Locate the cell with the specified text and output its [x, y] center coordinate. 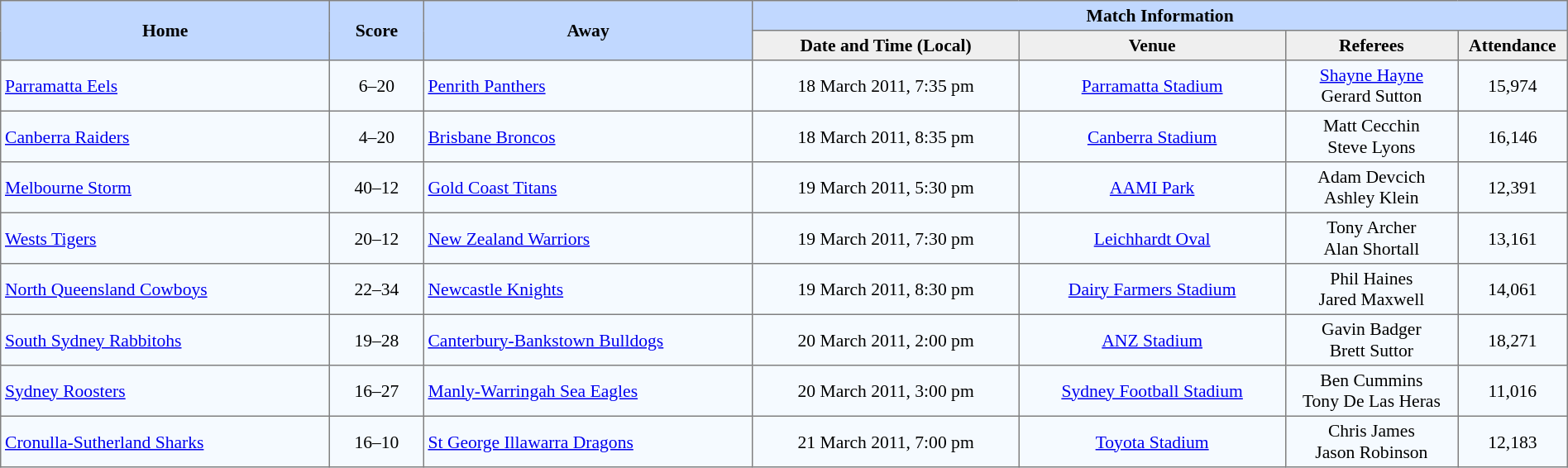
Score [377, 31]
22–34 [377, 289]
Penrith Panthers [588, 86]
Match Information [1159, 16]
6–20 [377, 86]
18 March 2011, 7:35 pm [886, 86]
Tony ArcherAlan Shortall [1371, 238]
South Sydney Rabbitohs [165, 340]
Canberra Raiders [165, 136]
Dairy Farmers Stadium [1152, 289]
Matt CecchinSteve Lyons [1371, 136]
12,391 [1513, 188]
ANZ Stadium [1152, 340]
Parramatta Stadium [1152, 86]
20 March 2011, 2:00 pm [886, 340]
Venue [1152, 45]
Leichhardt Oval [1152, 238]
18 March 2011, 8:35 pm [886, 136]
Wests Tigers [165, 238]
Referees [1371, 45]
19 March 2011, 8:30 pm [886, 289]
16–10 [377, 442]
19 March 2011, 5:30 pm [886, 188]
Shayne HayneGerard Sutton [1371, 86]
Manly-Warringah Sea Eagles [588, 391]
Toyota Stadium [1152, 442]
Sydney Football Stadium [1152, 391]
Brisbane Broncos [588, 136]
16–27 [377, 391]
North Queensland Cowboys [165, 289]
Gold Coast Titans [588, 188]
Gavin BadgerBrett Suttor [1371, 340]
19–28 [377, 340]
Cronulla-Sutherland Sharks [165, 442]
Parramatta Eels [165, 86]
19 March 2011, 7:30 pm [886, 238]
18,271 [1513, 340]
AAMI Park [1152, 188]
Canterbury-Bankstown Bulldogs [588, 340]
Canberra Stadium [1152, 136]
4–20 [377, 136]
Sydney Roosters [165, 391]
Attendance [1513, 45]
21 March 2011, 7:00 pm [886, 442]
Phil HainesJared Maxwell [1371, 289]
13,161 [1513, 238]
20–12 [377, 238]
Adam DevcichAshley Klein [1371, 188]
Home [165, 31]
St George Illawarra Dragons [588, 442]
Date and Time (Local) [886, 45]
12,183 [1513, 442]
Away [588, 31]
New Zealand Warriors [588, 238]
Ben CumminsTony De Las Heras [1371, 391]
Newcastle Knights [588, 289]
Melbourne Storm [165, 188]
Chris JamesJason Robinson [1371, 442]
14,061 [1513, 289]
15,974 [1513, 86]
20 March 2011, 3:00 pm [886, 391]
16,146 [1513, 136]
11,016 [1513, 391]
40–12 [377, 188]
